Extract the (X, Y) coordinate from the center of the cell holding the provided text.  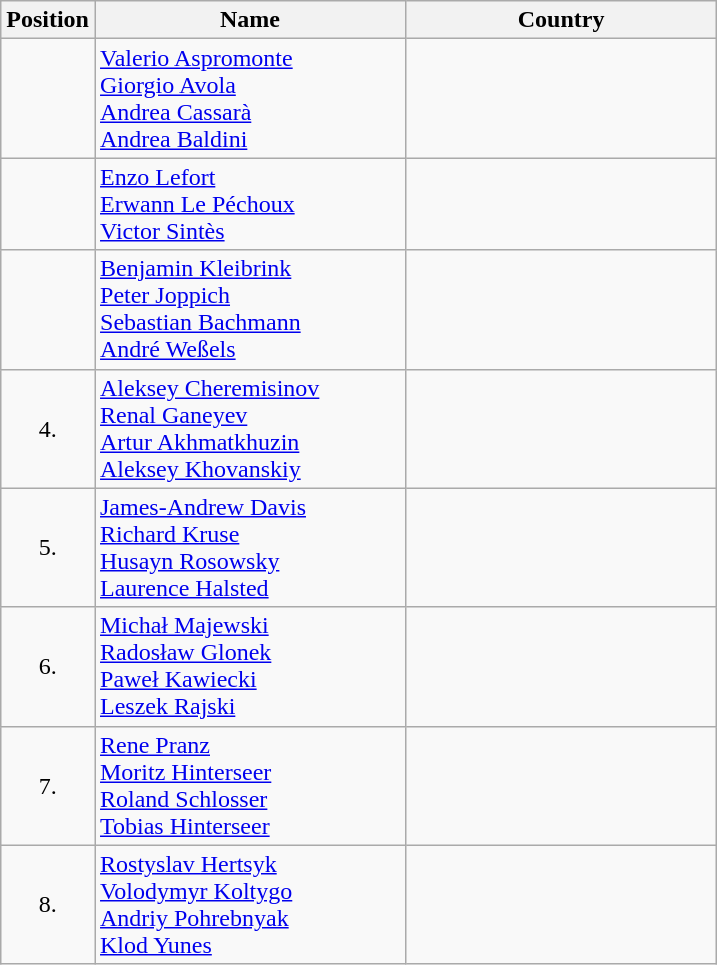
Valerio AspromonteGiorgio AvolaAndrea CassaràAndrea Baldini (250, 98)
Position (48, 20)
Rene PranzMoritz HinterseerRoland SchlosserTobias Hinterseer (250, 786)
Name (250, 20)
6. (48, 666)
Rostyslav HertsykVolodymyr KoltygoAndriy PohrebnyakKlod Yunes (250, 904)
James-Andrew DavisRichard KruseHusayn RosowskyLaurence Halsted (250, 548)
8. (48, 904)
Michał MajewskiRadosław GlonekPaweł KawieckiLeszek Rajski (250, 666)
Enzo LefortErwann Le PéchouxVictor Sintès (250, 204)
4. (48, 428)
5. (48, 548)
Country (562, 20)
Benjamin KleibrinkPeter JoppichSebastian BachmannAndré Weßels (250, 310)
Aleksey CheremisinovRenal GaneyevArtur AkhmatkhuzinAleksey Khovanskiy (250, 428)
7. (48, 786)
